Return (x, y) of the center of cell containing provided text 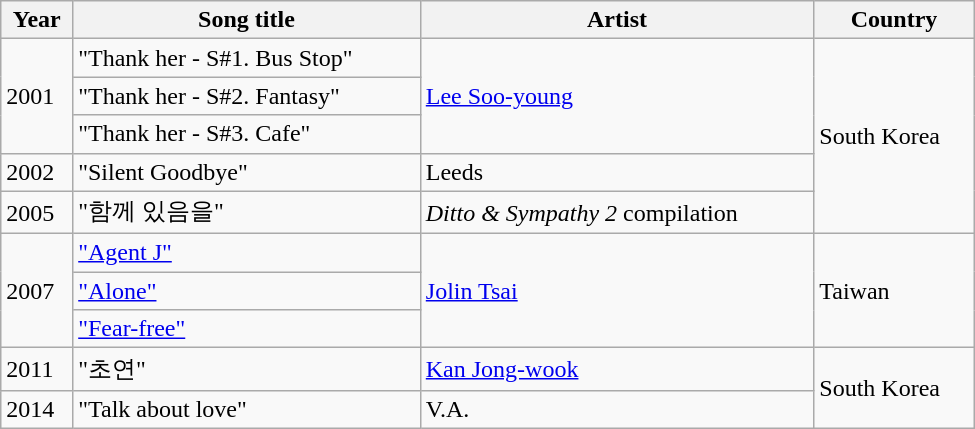
Year (37, 20)
"Thank her - S#3. Cafe" (247, 134)
Taiwan (894, 291)
"Silent Goodbye" (247, 172)
Country (894, 20)
2001 (37, 96)
2007 (37, 291)
2002 (37, 172)
"Agent J" (247, 253)
Song title (247, 20)
"Alone" (247, 291)
"Fear-free" (247, 329)
Jolin Tsai (617, 291)
2014 (37, 409)
"Thank her - S#1. Bus Stop" (247, 58)
2005 (37, 212)
Leeds (617, 172)
Lee Soo-young (617, 96)
"Talk about love" (247, 409)
"Thank her - S#2. Fantasy" (247, 96)
2011 (37, 370)
"함께 있음을" (247, 212)
V.A. (617, 409)
Kan Jong-wook (617, 370)
"초연" (247, 370)
Ditto & Sympathy 2 compilation (617, 212)
Artist (617, 20)
